Capture the cell that displays the provided text and extract its (x, y) central coordinate. 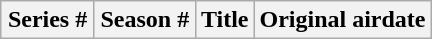
Series # (48, 20)
Title (224, 20)
Original airdate (342, 20)
Season # (144, 20)
